From the cell containing the given text, extract its center point as [x, y] coordinate. 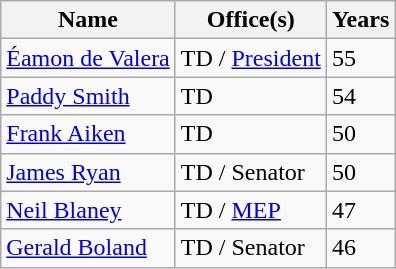
Frank Aiken [88, 134]
47 [360, 210]
46 [360, 248]
Office(s) [250, 20]
55 [360, 58]
James Ryan [88, 172]
Éamon de Valera [88, 58]
54 [360, 96]
Gerald Boland [88, 248]
Paddy Smith [88, 96]
TD / MEP [250, 210]
Neil Blaney [88, 210]
Name [88, 20]
Years [360, 20]
TD / President [250, 58]
